Output the (x, y) coordinate of the center of the cell containing the given text.  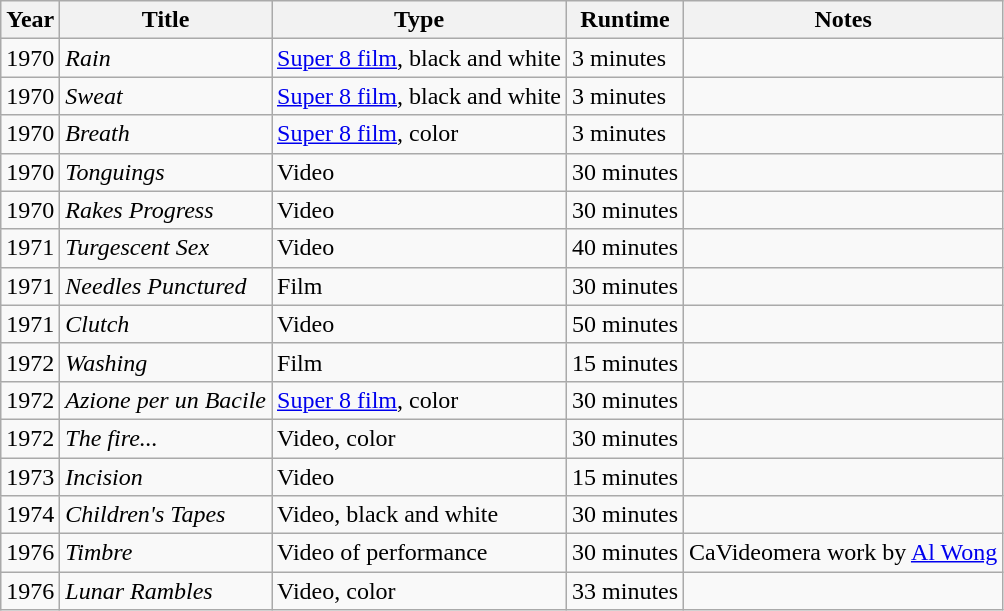
Washing (166, 362)
50 minutes (626, 324)
Title (166, 20)
Lunar Rambles (166, 591)
Tonguings (166, 172)
Timbre (166, 553)
Runtime (626, 20)
1973 (30, 477)
Incision (166, 477)
CaVideomera work by Al Wong (844, 553)
Sweat (166, 96)
1974 (30, 515)
Children's Tapes (166, 515)
Azione per un Bacile (166, 400)
Video of performance (420, 553)
Breath (166, 134)
Year (30, 20)
Clutch (166, 324)
Rain (166, 58)
Needles Punctured (166, 286)
Type (420, 20)
Turgescent Sex (166, 248)
Rakes Progress (166, 210)
Video, black and white (420, 515)
40 minutes (626, 248)
Notes (844, 20)
33 minutes (626, 591)
The fire... (166, 438)
